Return [X, Y] of the center of cell containing provided text 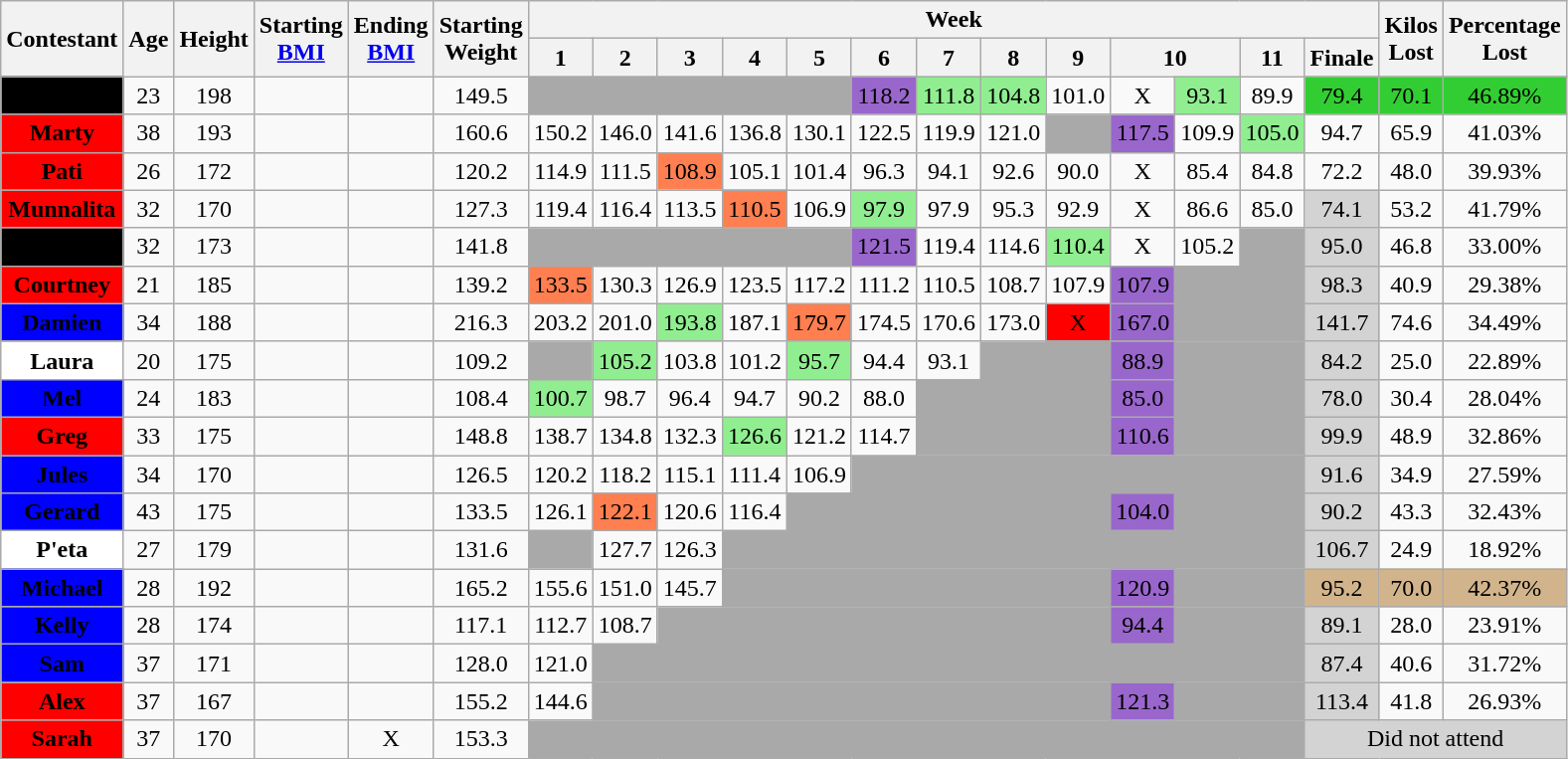
79.4 [1342, 95]
123.5 [754, 285]
22.89% [1504, 360]
198 [214, 95]
46.89% [1504, 95]
170.6 [949, 322]
113.4 [1342, 701]
174 [214, 626]
P'eta [62, 550]
Age [149, 39]
187.1 [754, 322]
84.2 [1342, 360]
10 [1175, 58]
Kimberlie [62, 247]
Munnalita [62, 209]
43 [149, 512]
40.9 [1411, 285]
PercentageLost [1504, 39]
92.6 [1014, 171]
148.8 [481, 436]
87.4 [1342, 664]
120.6 [690, 512]
141.7 [1342, 322]
188 [214, 322]
StartingBMI [300, 39]
Michael [62, 588]
113.5 [690, 209]
126.3 [690, 550]
8 [1014, 58]
88.0 [883, 398]
151.0 [624, 588]
105.0 [1273, 133]
5 [819, 58]
40.6 [1411, 664]
121.2 [819, 436]
122.5 [883, 133]
4 [754, 58]
KilosLost [1411, 39]
165.2 [481, 588]
Height [214, 39]
72.2 [1342, 171]
109.2 [481, 360]
110.4 [1078, 247]
117.1 [481, 626]
88.9 [1143, 360]
Damien [62, 322]
95.3 [1014, 209]
29.38% [1504, 285]
114.7 [883, 436]
3 [690, 58]
34.9 [1411, 474]
121.3 [1143, 701]
41.79% [1504, 209]
31.72% [1504, 664]
95.0 [1342, 247]
121.5 [883, 247]
74.1 [1342, 209]
105.1 [754, 171]
132.3 [690, 436]
101.4 [819, 171]
Did not attend [1436, 739]
115.1 [690, 474]
27 [149, 550]
32.86% [1504, 436]
111.8 [949, 95]
101.2 [754, 360]
26 [149, 171]
74.6 [1411, 322]
85.4 [1207, 171]
173.0 [1014, 322]
Courtney [62, 285]
78.0 [1342, 398]
Finale [1342, 58]
100.7 [561, 398]
43.3 [1411, 512]
145.7 [690, 588]
127.7 [624, 550]
23 [149, 95]
127.3 [481, 209]
99.9 [1342, 436]
130.3 [624, 285]
Kelly [62, 626]
EndingBMI [391, 39]
25.0 [1411, 360]
185 [214, 285]
141.6 [690, 133]
139.2 [481, 285]
89.9 [1273, 95]
18.92% [1504, 550]
Chris [62, 95]
193.8 [690, 322]
Contestant [62, 39]
6 [883, 58]
48.0 [1411, 171]
70.1 [1411, 95]
StartingWeight [481, 39]
Gerard [62, 512]
183 [214, 398]
89.1 [1342, 626]
Marty [62, 133]
153.3 [481, 739]
130.1 [819, 133]
91.6 [1342, 474]
94.1 [949, 171]
86.6 [1207, 209]
90.0 [1078, 171]
96.3 [883, 171]
126.5 [481, 474]
Laura [62, 360]
23.91% [1504, 626]
149.5 [481, 95]
11 [1273, 58]
46.8 [1411, 247]
95.2 [1342, 588]
126.9 [690, 285]
126.1 [561, 512]
101.0 [1078, 95]
2 [624, 58]
110.6 [1143, 436]
155.2 [481, 701]
136.8 [754, 133]
126.6 [754, 436]
96.4 [690, 398]
108.4 [481, 398]
108.9 [690, 171]
84.8 [1273, 171]
21 [149, 285]
146.0 [624, 133]
111.5 [624, 171]
128.0 [481, 664]
7 [949, 58]
167 [214, 701]
30.4 [1411, 398]
33.00% [1504, 247]
27.59% [1504, 474]
150.2 [561, 133]
111.2 [883, 285]
141.8 [481, 247]
171 [214, 664]
48.9 [1411, 436]
28.0 [1411, 626]
9 [1078, 58]
138.7 [561, 436]
20 [149, 360]
33 [149, 436]
144.6 [561, 701]
131.6 [481, 550]
114.6 [1014, 247]
41.8 [1411, 701]
92.9 [1078, 209]
111.4 [754, 474]
117.2 [819, 285]
119.9 [949, 133]
Mel [62, 398]
98.7 [624, 398]
117.5 [1143, 133]
155.6 [561, 588]
112.7 [561, 626]
Pati [62, 171]
98.3 [1342, 285]
160.6 [481, 133]
114.9 [561, 171]
53.2 [1411, 209]
120.9 [1143, 588]
41.03% [1504, 133]
179.7 [819, 322]
Greg [62, 436]
Sarah [62, 739]
104.0 [1143, 512]
42.37% [1504, 588]
95.7 [819, 360]
179 [214, 550]
Jules [62, 474]
216.3 [481, 322]
103.8 [690, 360]
172 [214, 171]
39.93% [1504, 171]
203.2 [561, 322]
Sam [62, 664]
Week [954, 20]
173 [214, 247]
109.9 [1207, 133]
201.0 [624, 322]
122.1 [624, 512]
106.7 [1342, 550]
193 [214, 133]
24 [149, 398]
104.8 [1014, 95]
34.49% [1504, 322]
192 [214, 588]
26.93% [1504, 701]
24.9 [1411, 550]
65.9 [1411, 133]
32.43% [1504, 512]
28.04% [1504, 398]
1 [561, 58]
70.0 [1411, 588]
167.0 [1143, 322]
38 [149, 133]
Alex [62, 701]
134.8 [624, 436]
174.5 [883, 322]
